Pinpoint the cell where the given text exists, returning its [x, y] midpoint coordinate. 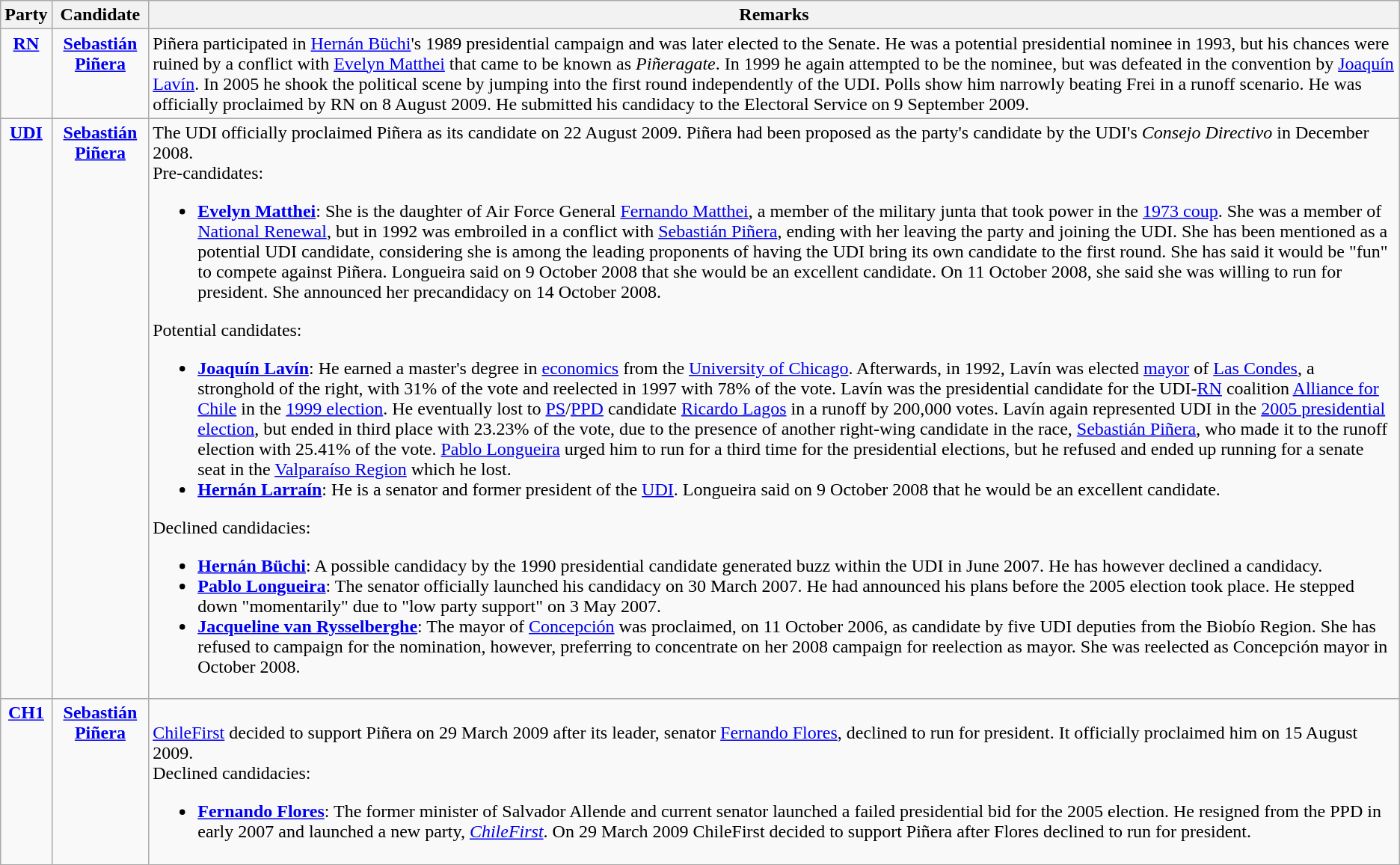
CH1 [26, 781]
Remarks [775, 15]
Party [26, 15]
RN [26, 73]
Candidate [100, 15]
UDI [26, 409]
